Capture the cell that displays the provided text and extract its (X, Y) central coordinate. 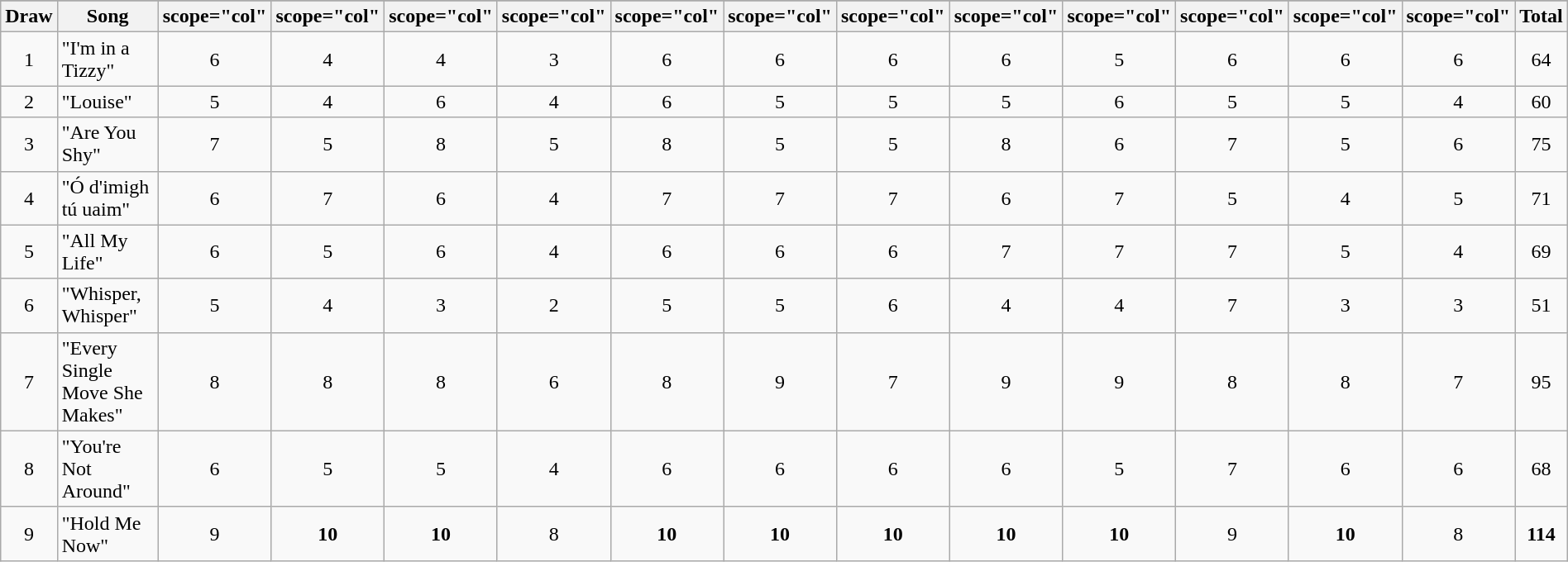
1 (29, 60)
"Ó d'imigh tú uaim" (108, 198)
"Louise" (108, 102)
"I'm in a Tizzy" (108, 60)
Song (108, 17)
"Whisper, Whisper" (108, 306)
Total (1542, 17)
"Every Single Move She Makes" (108, 382)
75 (1542, 144)
71 (1542, 198)
60 (1542, 102)
95 (1542, 382)
51 (1542, 306)
Draw (29, 17)
64 (1542, 60)
114 (1542, 534)
"You're Not Around" (108, 469)
69 (1542, 251)
"Hold Me Now" (108, 534)
68 (1542, 469)
"All My Life" (108, 251)
"Are You Shy" (108, 144)
